Capture the cell that displays the provided text and extract its [X, Y] central coordinate. 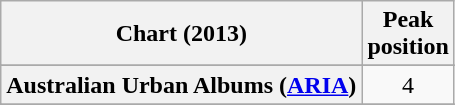
Australian Urban Albums (ARIA) [182, 85]
Peakposition [408, 34]
Chart (2013) [182, 34]
4 [408, 85]
